Output the (x, y) coordinate of the center of the cell containing the given text.  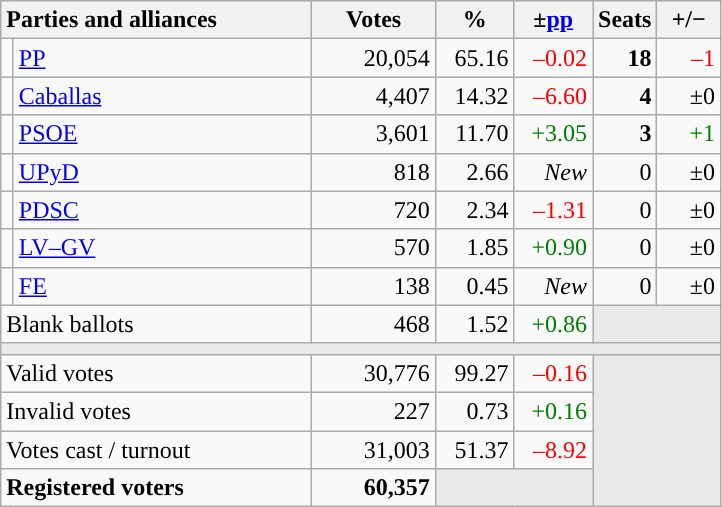
18 (624, 58)
±pp (554, 20)
99.27 (474, 373)
Seats (624, 20)
Invalid votes (156, 411)
2.66 (474, 172)
60,357 (374, 488)
Votes cast / turnout (156, 449)
Votes (374, 20)
+0.86 (554, 324)
1.85 (474, 248)
PDSC (162, 210)
+3.05 (554, 134)
3,601 (374, 134)
4 (624, 96)
–0.16 (554, 373)
+/− (689, 20)
227 (374, 411)
818 (374, 172)
51.37 (474, 449)
Parties and alliances (156, 20)
% (474, 20)
570 (374, 248)
11.70 (474, 134)
2.34 (474, 210)
1.52 (474, 324)
–1 (689, 58)
4,407 (374, 96)
Valid votes (156, 373)
468 (374, 324)
–1.31 (554, 210)
138 (374, 286)
UPyD (162, 172)
65.16 (474, 58)
Registered voters (156, 488)
–6.60 (554, 96)
+0.16 (554, 411)
0.73 (474, 411)
LV–GV (162, 248)
–0.02 (554, 58)
14.32 (474, 96)
31,003 (374, 449)
3 (624, 134)
20,054 (374, 58)
720 (374, 210)
–8.92 (554, 449)
Caballas (162, 96)
PP (162, 58)
+0.90 (554, 248)
30,776 (374, 373)
0.45 (474, 286)
Blank ballots (156, 324)
FE (162, 286)
PSOE (162, 134)
+1 (689, 134)
